Provide the [X, Y] coordinate of the cell's center where the given text is located.  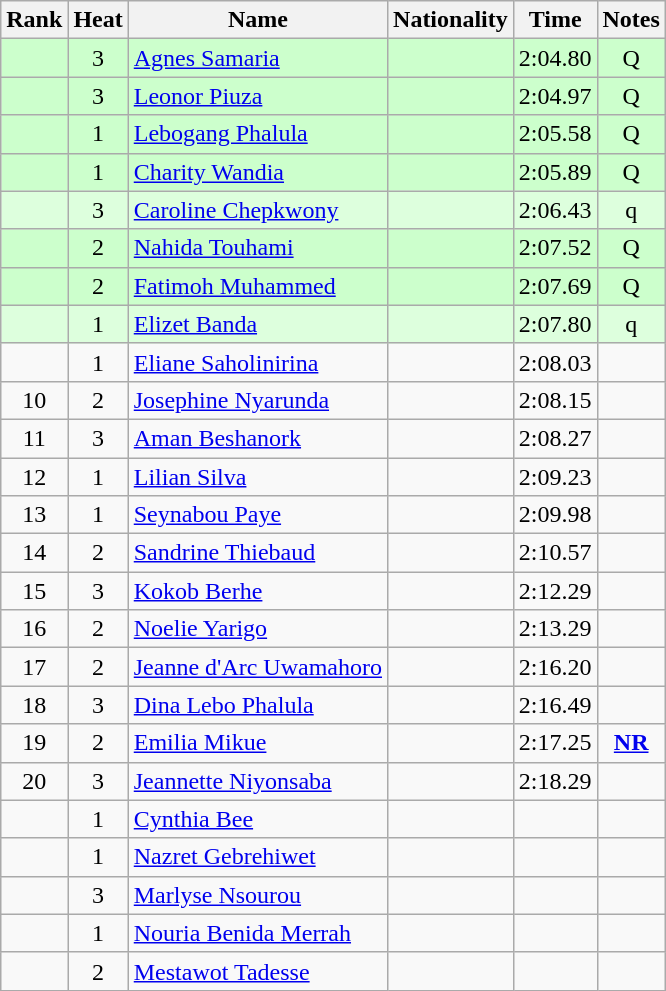
Aman Beshanork [258, 438]
2:13.29 [555, 629]
Heat [98, 20]
2:08.27 [555, 438]
11 [34, 438]
Time [555, 20]
2:09.98 [555, 515]
10 [34, 400]
18 [34, 705]
14 [34, 553]
Caroline Chepkwony [258, 210]
Agnes Samaria [258, 58]
Fatimoh Muhammed [258, 286]
Dina Lebo Phalula [258, 705]
17 [34, 667]
13 [34, 515]
2:05.58 [555, 134]
2:07.80 [555, 324]
Mestawot Tadesse [258, 971]
2:07.52 [555, 248]
2:06.43 [555, 210]
2:16.20 [555, 667]
2:09.23 [555, 477]
2:18.29 [555, 781]
Noelie Yarigo [258, 629]
2:04.80 [555, 58]
Seynabou Paye [258, 515]
15 [34, 591]
Notes [631, 20]
2:08.03 [555, 362]
Nahida Touhami [258, 248]
20 [34, 781]
Jeannette Niyonsaba [258, 781]
Eliane Saholinirina [258, 362]
Nouria Benida Merrah [258, 933]
Sandrine Thiebaud [258, 553]
2:08.15 [555, 400]
2:07.69 [555, 286]
2:12.29 [555, 591]
2:05.89 [555, 172]
2:04.97 [555, 96]
Marlyse Nsourou [258, 895]
Charity Wandia [258, 172]
Lilian Silva [258, 477]
Lebogang Phalula [258, 134]
Josephine Nyarunda [258, 400]
16 [34, 629]
Emilia Mikue [258, 743]
2:16.49 [555, 705]
NR [631, 743]
2:10.57 [555, 553]
Rank [34, 20]
Kokob Berhe [258, 591]
12 [34, 477]
Nationality [451, 20]
Cynthia Bee [258, 819]
2:17.25 [555, 743]
19 [34, 743]
Elizet Banda [258, 324]
Name [258, 20]
Jeanne d'Arc Uwamahoro [258, 667]
Nazret Gebrehiwet [258, 857]
Leonor Piuza [258, 96]
